Extract the (x, y) coordinate from the center of the cell holding the provided text.  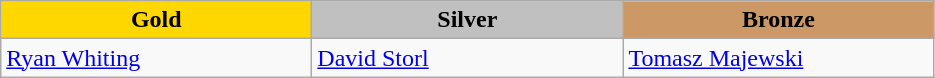
David Storl (468, 58)
Silver (468, 20)
Gold (156, 20)
Ryan Whiting (156, 58)
Tomasz Majewski (778, 58)
Bronze (778, 20)
